Output the (X, Y) coordinate of the center of the cell containing the given text.  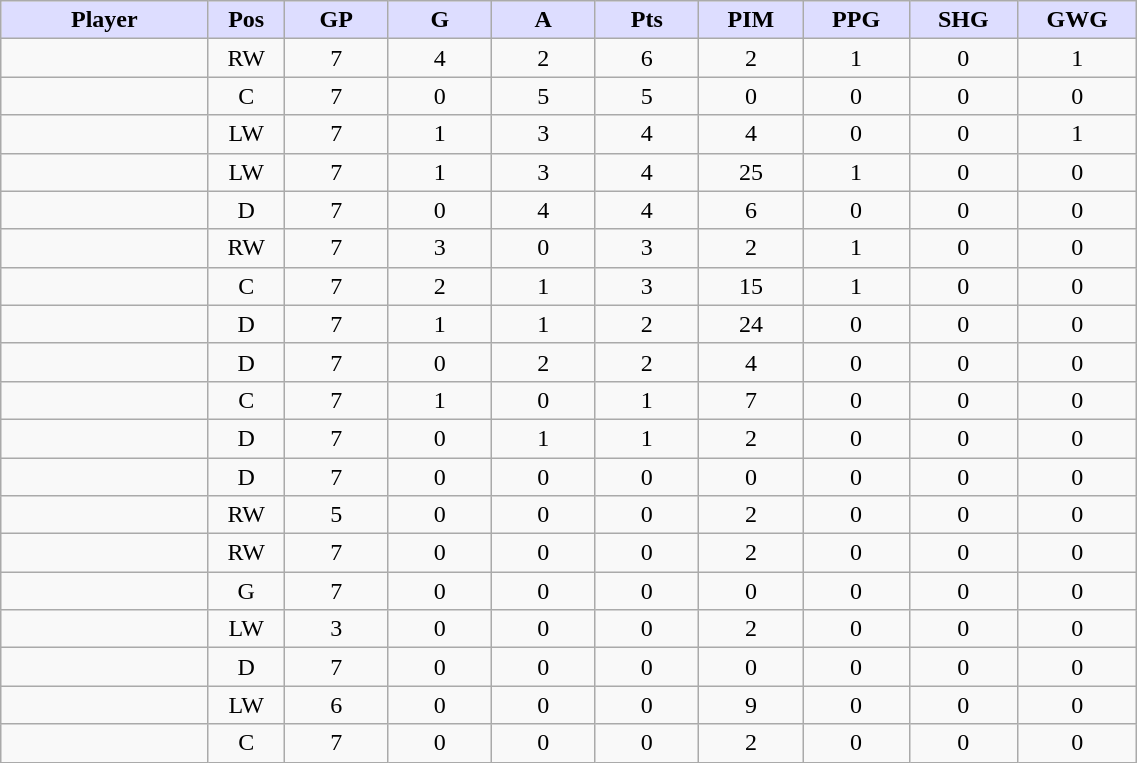
A (544, 20)
GWG (1078, 20)
Player (104, 20)
SHG (964, 20)
PPG (856, 20)
GP (336, 20)
24 (752, 324)
Pos (246, 20)
25 (752, 172)
Pts (647, 20)
15 (752, 286)
PIM (752, 20)
9 (752, 705)
